Find where the given text appears and provide that cell's center as [x, y] coordinate. 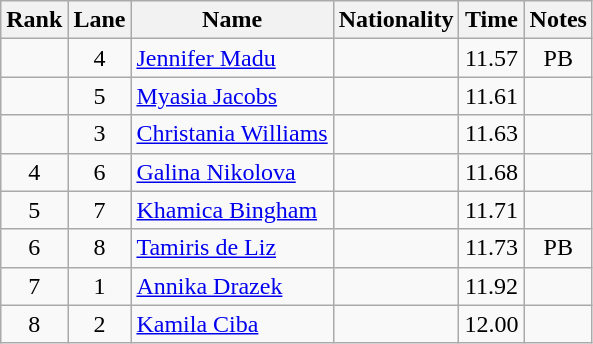
Notes [558, 20]
11.68 [492, 172]
Rank [34, 20]
11.57 [492, 58]
Name [232, 20]
11.71 [492, 210]
Christania Williams [232, 134]
Khamica Bingham [232, 210]
Time [492, 20]
11.73 [492, 248]
Annika Drazek [232, 286]
Jennifer Madu [232, 58]
12.00 [492, 324]
11.63 [492, 134]
Myasia Jacobs [232, 96]
Kamila Ciba [232, 324]
11.61 [492, 96]
11.92 [492, 286]
Tamiris de Liz [232, 248]
Nationality [396, 20]
2 [100, 324]
1 [100, 286]
Lane [100, 20]
3 [100, 134]
Galina Nikolova [232, 172]
